Pinpoint the cell where the given text exists, returning its [x, y] midpoint coordinate. 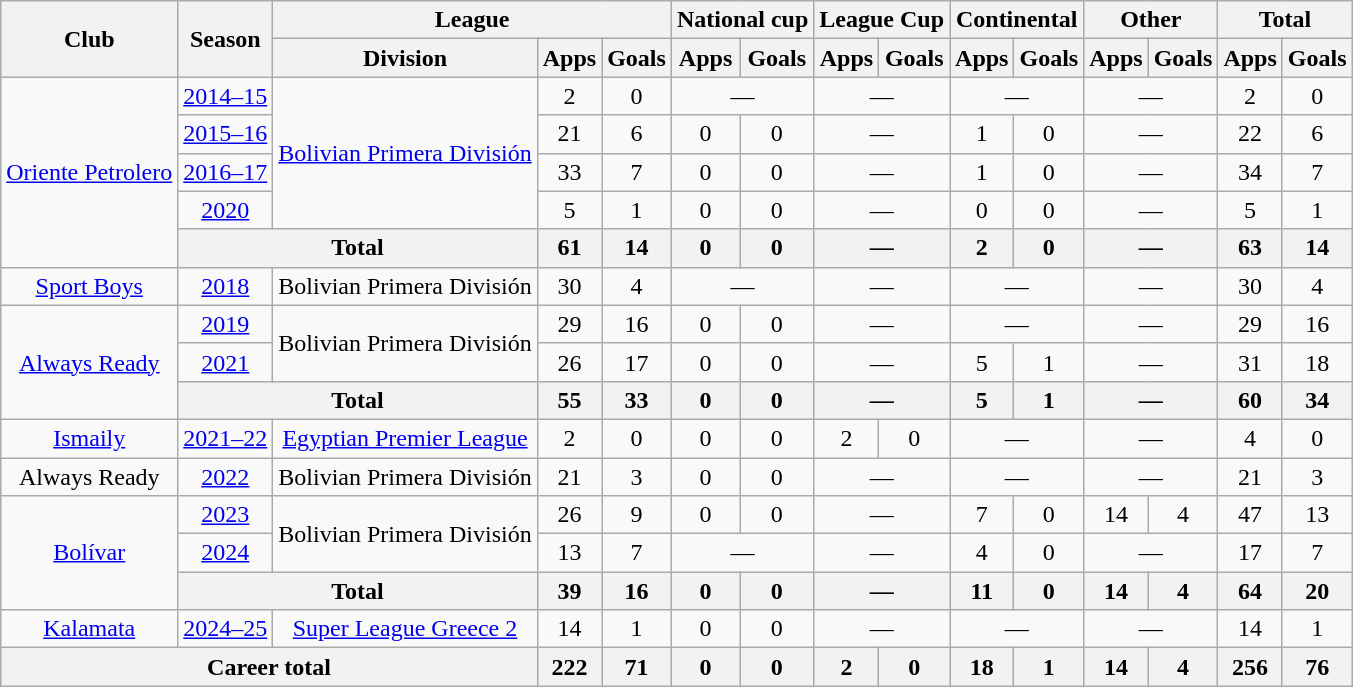
Season [226, 39]
Bolívar [90, 553]
63 [1250, 248]
39 [569, 591]
22 [1250, 134]
60 [1250, 400]
Club [90, 39]
National cup [742, 20]
2016–17 [226, 172]
Career total [269, 667]
Kalamata [90, 629]
256 [1250, 667]
61 [569, 248]
2023 [226, 515]
Ismaily [90, 438]
2015–16 [226, 134]
2022 [226, 477]
2024–25 [226, 629]
47 [1250, 515]
League [472, 20]
31 [1250, 362]
Super League Greece 2 [405, 629]
2020 [226, 210]
64 [1250, 591]
55 [569, 400]
2019 [226, 324]
Other [1151, 20]
20 [1317, 591]
Division [405, 58]
Sport Boys [90, 286]
Egyptian Premier League [405, 438]
76 [1317, 667]
Oriente Petrolero [90, 172]
2021 [226, 362]
71 [637, 667]
2014–15 [226, 96]
League Cup [882, 20]
2018 [226, 286]
2021–22 [226, 438]
Continental [1017, 20]
2024 [226, 553]
11 [982, 591]
222 [569, 667]
9 [637, 515]
